Provide the (X, Y) coordinate of the cell's center where the given text is located.  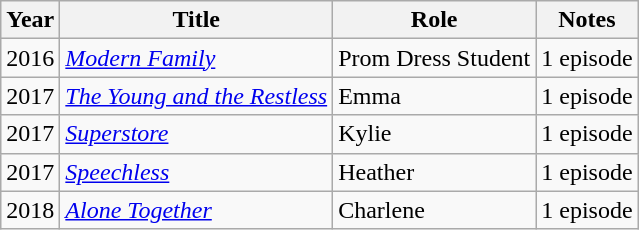
Role (434, 20)
Year (30, 20)
2016 (30, 58)
Title (196, 20)
Kylie (434, 134)
Alone Together (196, 210)
Charlene (434, 210)
The Young and the Restless (196, 96)
Speechless (196, 172)
Heather (434, 172)
Modern Family (196, 58)
Emma (434, 96)
Superstore (196, 134)
Prom Dress Student (434, 58)
Notes (587, 20)
2018 (30, 210)
